Return (X, Y) of the center of cell containing provided text 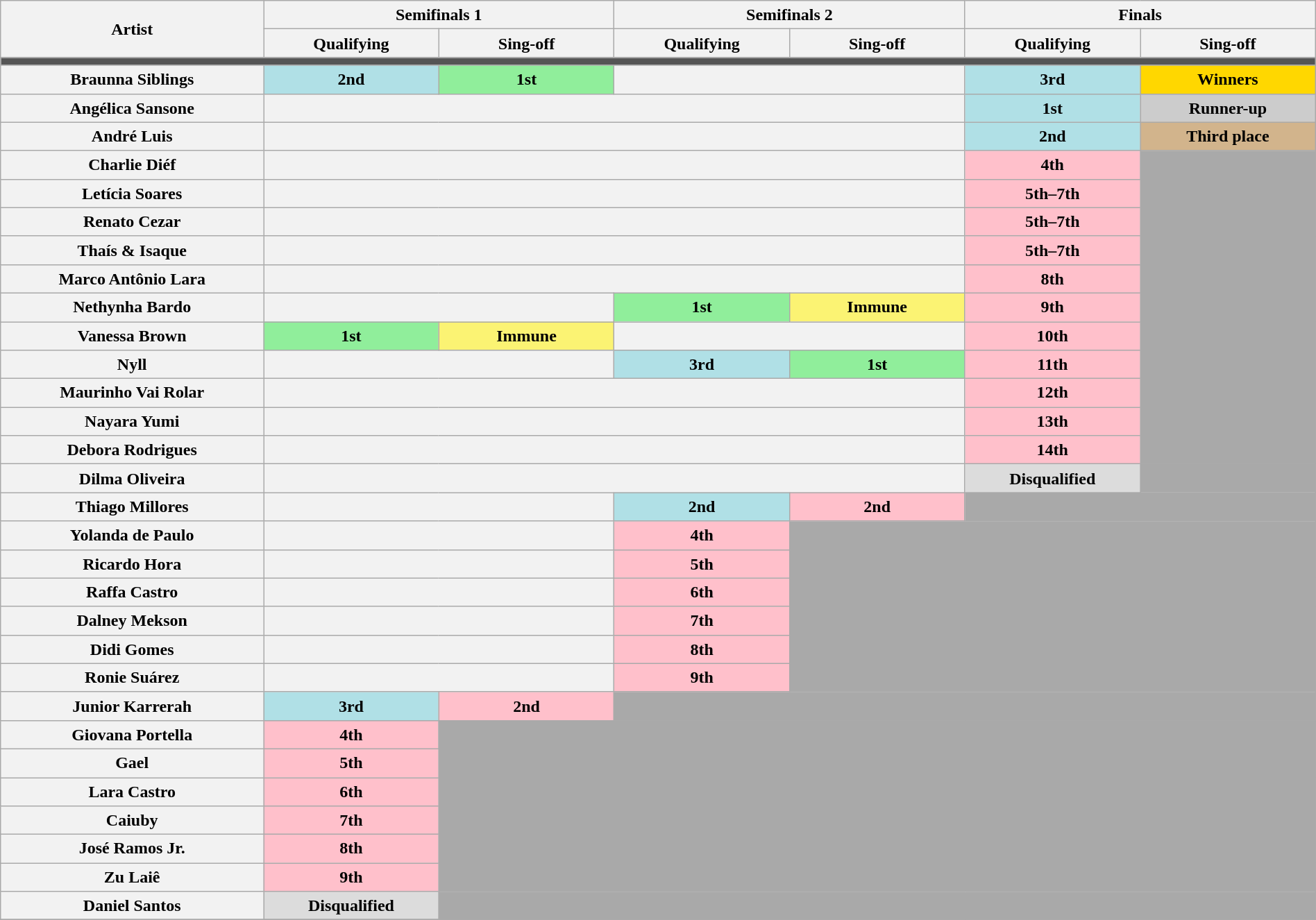
Maurinho Vai Rolar (132, 393)
Braunna Siblings (132, 79)
Winners (1229, 79)
Third place (1229, 136)
Vanessa Brown (132, 336)
Ronie Suárez (132, 677)
Debora Rodrigues (132, 450)
11th (1052, 365)
10th (1052, 336)
Nayara Yumi (132, 422)
Dalney Mekson (132, 620)
André Luis (132, 136)
Nyll (132, 365)
José Ramos Jr. (132, 849)
Daniel Santos (132, 906)
12th (1052, 393)
Giovana Portella (132, 734)
Gael (132, 763)
Dilma Oliveira (132, 479)
Charlie Diéf (132, 165)
Renato Cezar (132, 222)
Ricardo Hora (132, 563)
Thiago Millores (132, 506)
Raffa Castro (132, 593)
Nethynha Bardo (132, 307)
Caiuby (132, 820)
Junior Karrerah (132, 706)
13th (1052, 422)
Semifinals 1 (439, 15)
Thaís & Isaque (132, 250)
Yolanda de Paulo (132, 536)
Artist (132, 29)
Didi Gomes (132, 649)
Runner-up (1229, 108)
Angélica Sansone (132, 108)
Finals (1140, 15)
Letícia Soares (132, 193)
Lara Castro (132, 791)
14th (1052, 450)
Zu Laiê (132, 877)
Marco Antônio Lara (132, 279)
Semifinals 2 (790, 15)
